Detect which cell encompasses the target text, then output its (X, Y) center coordinate. 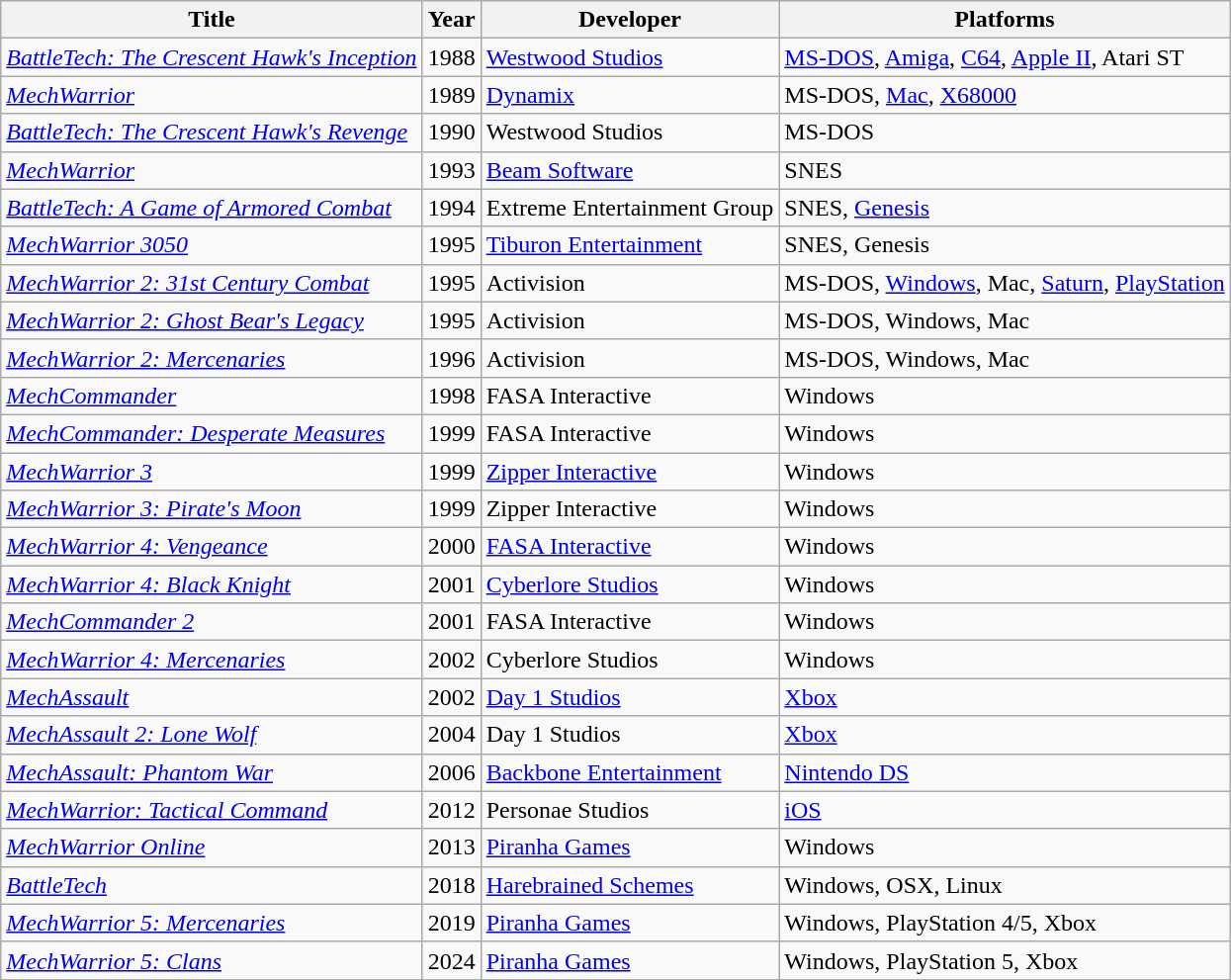
Tiburon Entertainment (630, 245)
Windows, PlayStation 5, Xbox (1005, 960)
2018 (451, 885)
Harebrained Schemes (630, 885)
MechWarrior 5: Clans (212, 960)
BattleTech (212, 885)
1989 (451, 95)
MechWarrior 2: Mercenaries (212, 358)
MechAssault (212, 697)
MS-DOS, Mac, X68000 (1005, 95)
Windows, PlayStation 4/5, Xbox (1005, 923)
MechCommander 2 (212, 622)
SNES (1005, 170)
MechWarrior 4: Black Knight (212, 584)
MS-DOS, Amiga, C64, Apple II, Atari ST (1005, 57)
Title (212, 20)
Personae Studios (630, 810)
Dynamix (630, 95)
MechCommander: Desperate Measures (212, 433)
MechCommander (212, 396)
MechWarrior 4: Vengeance (212, 547)
2013 (451, 847)
1996 (451, 358)
MechWarrior 2: Ghost Bear's Legacy (212, 320)
Backbone Entertainment (630, 772)
2006 (451, 772)
2024 (451, 960)
1988 (451, 57)
1990 (451, 133)
1993 (451, 170)
MechWarrior 2: 31st Century Combat (212, 283)
MechWarrior 3: Pirate's Moon (212, 509)
2012 (451, 810)
MechAssault 2: Lone Wolf (212, 735)
BattleTech: The Crescent Hawk's Inception (212, 57)
1994 (451, 208)
Windows, OSX, Linux (1005, 885)
Developer (630, 20)
2004 (451, 735)
Nintendo DS (1005, 772)
2019 (451, 923)
2000 (451, 547)
Beam Software (630, 170)
Year (451, 20)
MS-DOS (1005, 133)
Extreme Entertainment Group (630, 208)
MS-DOS, Windows, Mac, Saturn, PlayStation (1005, 283)
MechWarrior 3050 (212, 245)
MechWarrior: Tactical Command (212, 810)
MechWarrior 5: Mercenaries (212, 923)
Platforms (1005, 20)
MechWarrior Online (212, 847)
iOS (1005, 810)
MechWarrior 3 (212, 472)
BattleTech: The Crescent Hawk's Revenge (212, 133)
BattleTech: A Game of Armored Combat (212, 208)
1998 (451, 396)
MechWarrior 4: Mercenaries (212, 660)
MechAssault: Phantom War (212, 772)
